For the text-containing cell, return its midpoint in (X, Y) coordinate format. 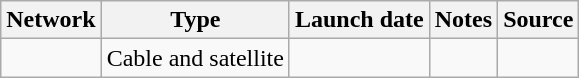
Launch date (359, 20)
Cable and satellite (195, 58)
Network (51, 20)
Notes (463, 20)
Type (195, 20)
Source (538, 20)
